Provide the (x, y) coordinate of the cell's center where the given text is located.  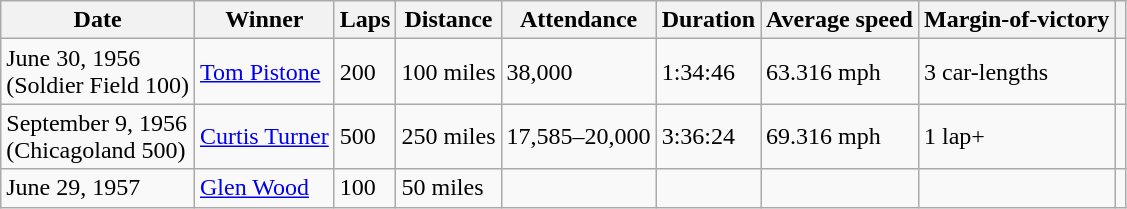
Margin-of-victory (1016, 20)
September 9, 1956(Chicagoland 500) (98, 136)
200 (365, 72)
June 29, 1957 (98, 188)
Duration (708, 20)
3 car-lengths (1016, 72)
63.316 mph (840, 72)
Curtis Turner (264, 136)
69.316 mph (840, 136)
100 (365, 188)
Laps (365, 20)
Glen Wood (264, 188)
June 30, 1956(Soldier Field 100) (98, 72)
250 miles (448, 136)
Attendance (578, 20)
Date (98, 20)
38,000 (578, 72)
Average speed (840, 20)
Winner (264, 20)
3:36:24 (708, 136)
17,585–20,000 (578, 136)
Tom Pistone (264, 72)
1 lap+ (1016, 136)
100 miles (448, 72)
50 miles (448, 188)
Distance (448, 20)
1:34:46 (708, 72)
500 (365, 136)
